Locate the cell with the specified text and output its [X, Y] center coordinate. 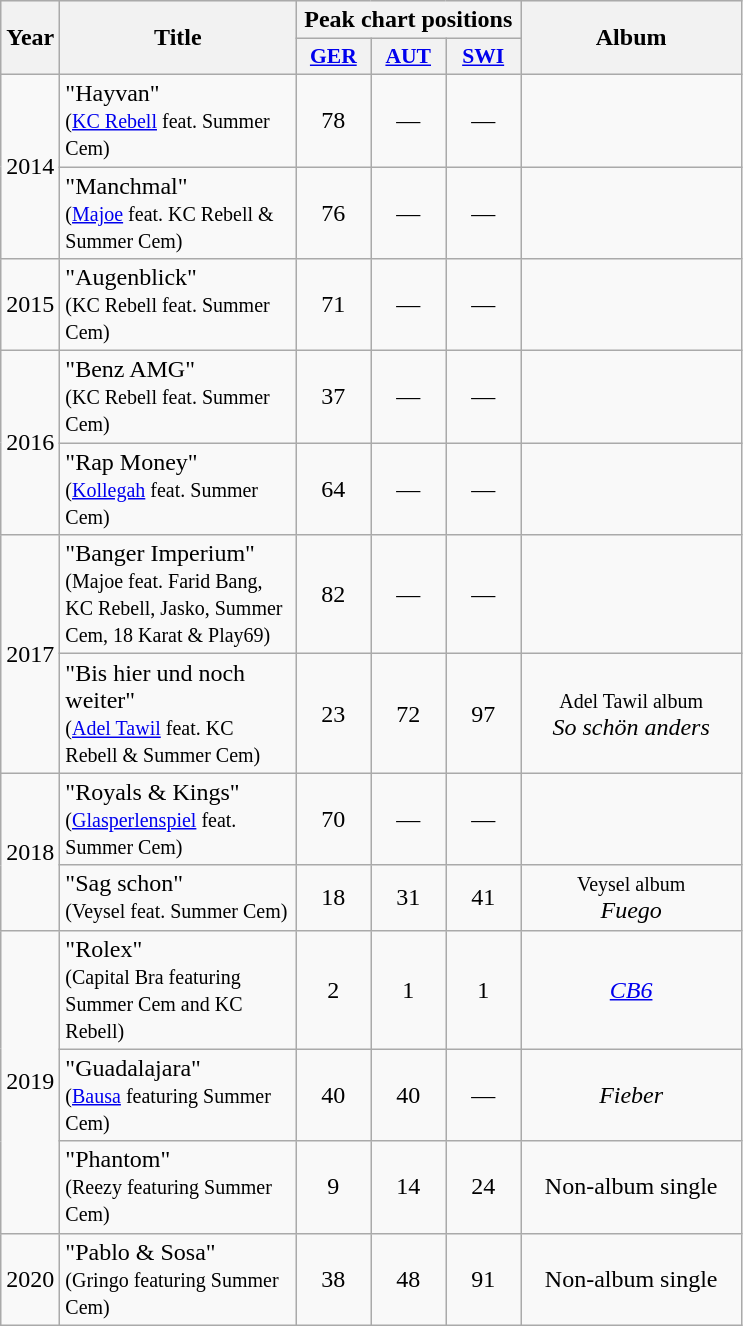
72 [408, 714]
"Sag schon" (Veysel feat. Summer Cem) [178, 898]
31 [408, 898]
2 [334, 990]
GER [334, 57]
70 [334, 819]
"Royals & Kings" (Glasperlenspiel feat. Summer Cem) [178, 819]
64 [334, 489]
9 [334, 1187]
CB6 [632, 990]
Title [178, 38]
AUT [408, 57]
2017 [30, 654]
"Pablo & Sosa" (Gringo featuring Summer Cem) [178, 1279]
78 [334, 120]
2016 [30, 443]
18 [334, 898]
"Banger Imperium" (Majoe feat. Farid Bang, KC Rebell, Jasko, Summer Cem, 18 Karat & Play69) [178, 594]
"Bis hier und noch weiter" (Adel Tawil feat. KC Rebell & Summer Cem) [178, 714]
2015 [30, 305]
"Benz AMG" (KC Rebell feat. Summer Cem) [178, 397]
"Augenblick" (KC Rebell feat. Summer Cem) [178, 305]
14 [408, 1187]
Album [632, 38]
24 [484, 1187]
"Hayvan" (KC Rebell feat. Summer Cem) [178, 120]
"Rolex" (Capital Bra featuring Summer Cem and KC Rebell) [178, 990]
2018 [30, 852]
37 [334, 397]
41 [484, 898]
Fieber [632, 1095]
2019 [30, 1082]
"Rap Money" (Kollegah feat. Summer Cem) [178, 489]
2014 [30, 166]
82 [334, 594]
38 [334, 1279]
91 [484, 1279]
"Phantom" (Reezy featuring Summer Cem) [178, 1187]
Adel Tawil albumSo schön anders [632, 714]
23 [334, 714]
Year [30, 38]
Veysel albumFuego [632, 898]
48 [408, 1279]
97 [484, 714]
71 [334, 305]
SWI [484, 57]
Peak chart positions [408, 20]
"Guadalajara" (Bausa featuring Summer Cem) [178, 1095]
76 [334, 212]
2020 [30, 1279]
"Manchmal" (Majoe feat. KC Rebell & Summer Cem) [178, 212]
